Determine the (X, Y) coordinate at the center of the cell enclosing the given text.  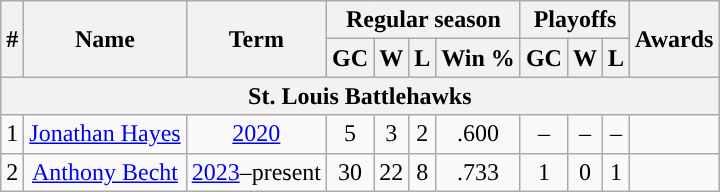
# (12, 39)
5 (350, 134)
0 (584, 172)
2023–present (256, 172)
3 (392, 134)
Win % (478, 58)
Awards (674, 39)
Anthony Becht (105, 172)
.733 (478, 172)
Name (105, 39)
30 (350, 172)
2020 (256, 134)
Regular season (424, 20)
.600 (478, 134)
8 (422, 172)
Term (256, 39)
St. Louis Battlehawks (360, 96)
22 (392, 172)
Playoffs (574, 20)
Jonathan Hayes (105, 134)
